Find where the given text appears and provide that cell's center as [X, Y] coordinate. 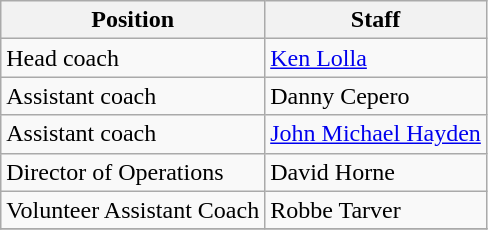
Staff [376, 20]
David Horne [376, 172]
Director of Operations [133, 172]
John Michael Hayden [376, 134]
Ken Lolla [376, 58]
Volunteer Assistant Coach [133, 210]
Head coach [133, 58]
Robbe Tarver [376, 210]
Danny Cepero [376, 96]
Position [133, 20]
